Pinpoint the cell where the given text exists, returning its (X, Y) midpoint coordinate. 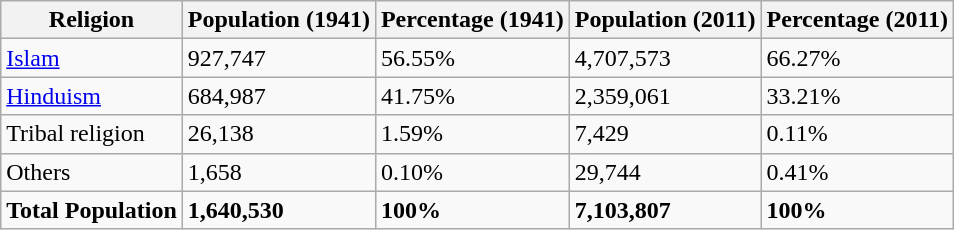
66.27% (858, 58)
Religion (92, 20)
29,744 (665, 172)
0.10% (472, 172)
7,429 (665, 134)
0.41% (858, 172)
Percentage (1941) (472, 20)
Population (1941) (278, 20)
Others (92, 172)
1.59% (472, 134)
2,359,061 (665, 96)
0.11% (858, 134)
684,987 (278, 96)
7,103,807 (665, 210)
Total Population (92, 210)
Percentage (2011) (858, 20)
41.75% (472, 96)
Hinduism (92, 96)
4,707,573 (665, 58)
Tribal religion (92, 134)
26,138 (278, 134)
Islam (92, 58)
927,747 (278, 58)
56.55% (472, 58)
1,658 (278, 172)
1,640,530 (278, 210)
Population (2011) (665, 20)
33.21% (858, 96)
